Locate the cell with the specified text and output its [X, Y] center coordinate. 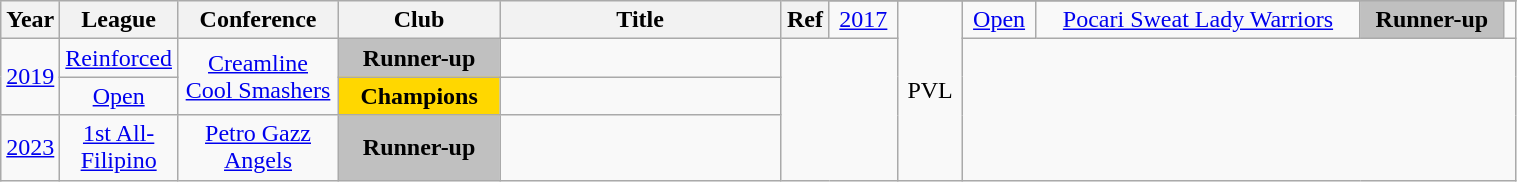
Ref [806, 20]
Reinforced [119, 58]
Champions [420, 96]
Petro Gazz Angels [258, 148]
2019 [30, 77]
Club [420, 20]
Title [640, 20]
2023 [30, 148]
1st All-Filipino [119, 148]
2017 [863, 20]
Pocari Sweat Lady Warriors [1198, 20]
PVL [930, 90]
League [119, 20]
Conference [258, 20]
Year [30, 20]
Creamline Cool Smashers [258, 77]
